From the cell containing the given text, extract its center point as (x, y) coordinate. 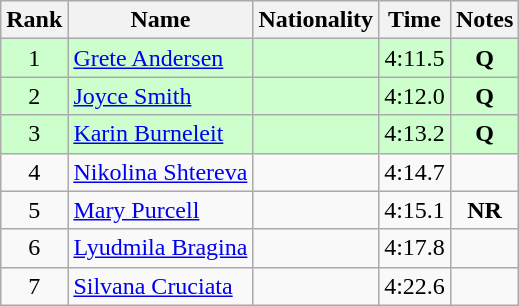
4:13.2 (415, 134)
Joyce Smith (160, 96)
NR (484, 210)
Karin Burneleit (160, 134)
3 (34, 134)
5 (34, 210)
4 (34, 172)
Silvana Cruciata (160, 286)
4:12.0 (415, 96)
4:11.5 (415, 58)
7 (34, 286)
Grete Andersen (160, 58)
Notes (484, 20)
1 (34, 58)
Nikolina Shtereva (160, 172)
2 (34, 96)
Mary Purcell (160, 210)
4:14.7 (415, 172)
4:17.8 (415, 248)
6 (34, 248)
Time (415, 20)
4:15.1 (415, 210)
Nationality (316, 20)
4:22.6 (415, 286)
Name (160, 20)
Rank (34, 20)
Lyudmila Bragina (160, 248)
